Extract the (x, y) coordinate from the center of the cell holding the provided text.  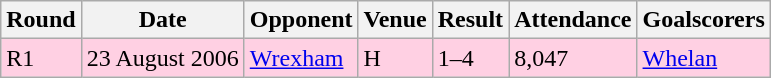
H (395, 58)
Venue (395, 20)
Opponent (301, 20)
8,047 (573, 58)
23 August 2006 (162, 58)
Goalscorers (704, 20)
Whelan (704, 58)
R1 (41, 58)
Attendance (573, 20)
Wrexham (301, 58)
Result (470, 20)
1–4 (470, 58)
Round (41, 20)
Date (162, 20)
